Identify which cell holds the provided text, then report its (x, y) central coordinate. 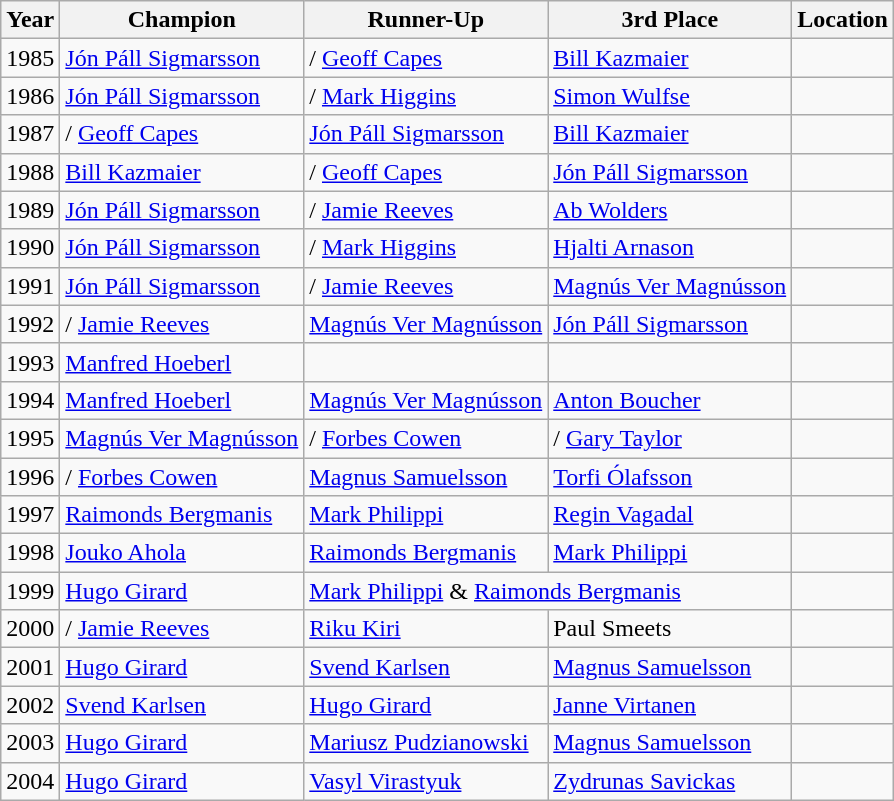
Janne Virtanen (670, 705)
2000 (30, 629)
Jouko Ahola (182, 553)
2001 (30, 667)
Ab Wolders (670, 210)
Runner-Up (426, 20)
Mariusz Pudzianowski (426, 743)
1990 (30, 248)
1986 (30, 96)
Year (30, 20)
Simon Wulfse (670, 96)
1998 (30, 553)
Champion (182, 20)
1993 (30, 362)
Torfi Ólafsson (670, 477)
Anton Boucher (670, 400)
Zydrunas Savickas (670, 781)
Regin Vagadal (670, 515)
1994 (30, 400)
1995 (30, 438)
1992 (30, 324)
Vasyl Virastyuk (426, 781)
Paul Smeets (670, 629)
Location (843, 20)
/ Gary Taylor (670, 438)
1985 (30, 58)
2003 (30, 743)
Mark Philippi & Raimonds Bergmanis (548, 591)
1999 (30, 591)
1987 (30, 134)
Riku Kiri (426, 629)
1988 (30, 172)
2002 (30, 705)
1996 (30, 477)
Hjalti Arnason (670, 248)
2004 (30, 781)
1997 (30, 515)
1989 (30, 210)
1991 (30, 286)
3rd Place (670, 20)
